For the text-containing cell, return its midpoint in (X, Y) coordinate format. 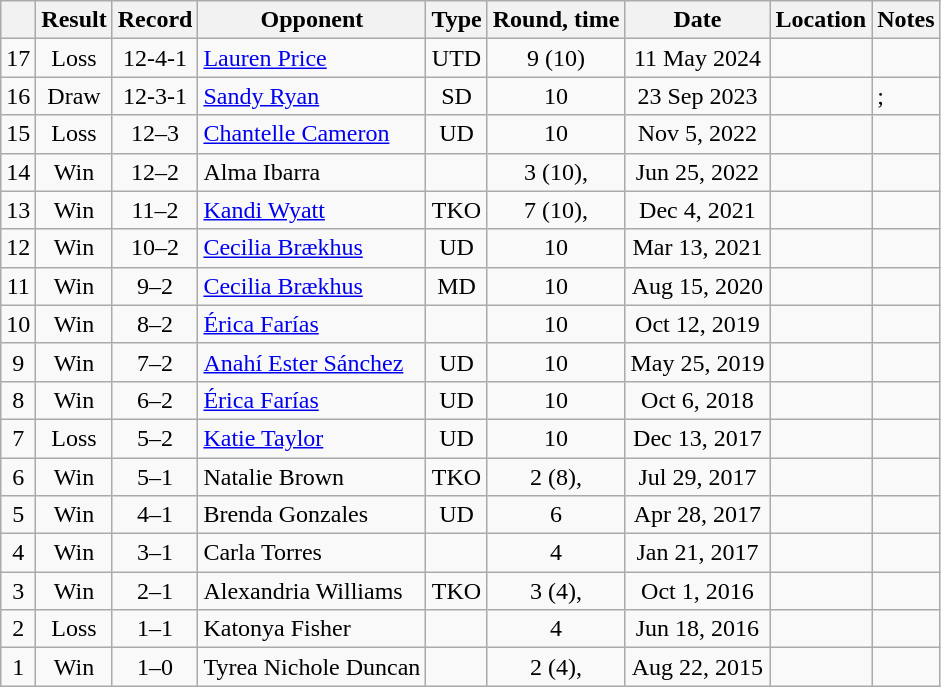
Oct 6, 2018 (698, 400)
7–2 (155, 362)
17 (18, 58)
10–2 (155, 248)
11 (18, 286)
UTD (456, 58)
Apr 28, 2017 (698, 515)
7 (10), (556, 210)
Brenda Gonzales (312, 515)
16 (18, 96)
Oct 1, 2016 (698, 591)
13 (18, 210)
5–2 (155, 438)
15 (18, 134)
Date (698, 20)
7 (18, 438)
3–1 (155, 553)
3 (18, 591)
3 (10), (556, 172)
2 (4), (556, 667)
Natalie Brown (312, 477)
5 (18, 515)
Chantelle Cameron (312, 134)
Type (456, 20)
Aug 15, 2020 (698, 286)
Alexandria Williams (312, 591)
14 (18, 172)
11–2 (155, 210)
Oct 12, 2019 (698, 324)
Dec 4, 2021 (698, 210)
12–3 (155, 134)
Record (155, 20)
Notes (906, 20)
2 (8), (556, 477)
12-4-1 (155, 58)
Dec 13, 2017 (698, 438)
8 (18, 400)
Katie Taylor (312, 438)
Carla Torres (312, 553)
3 (4), (556, 591)
Tyrea Nichole Duncan (312, 667)
9 (10) (556, 58)
Aug 22, 2015 (698, 667)
Result (74, 20)
5–1 (155, 477)
Mar 13, 2021 (698, 248)
4–1 (155, 515)
1–1 (155, 629)
Kandi Wyatt (312, 210)
6–2 (155, 400)
12 (18, 248)
Nov 5, 2022 (698, 134)
Jun 25, 2022 (698, 172)
Alma Ibarra (312, 172)
Sandy Ryan (312, 96)
9–2 (155, 286)
SD (456, 96)
; (906, 96)
Lauren Price (312, 58)
Jun 18, 2016 (698, 629)
8–2 (155, 324)
Round, time (556, 20)
12–2 (155, 172)
2 (18, 629)
MD (456, 286)
9 (18, 362)
Opponent (312, 20)
11 May 2024 (698, 58)
Jan 21, 2017 (698, 553)
May 25, 2019 (698, 362)
1 (18, 667)
Draw (74, 96)
23 Sep 2023 (698, 96)
Anahí Ester Sánchez (312, 362)
1–0 (155, 667)
Jul 29, 2017 (698, 477)
2–1 (155, 591)
Katonya Fisher (312, 629)
12-3-1 (155, 96)
Location (821, 20)
